Return the [X, Y] coordinate for the center point of the cell that contains the specified text.  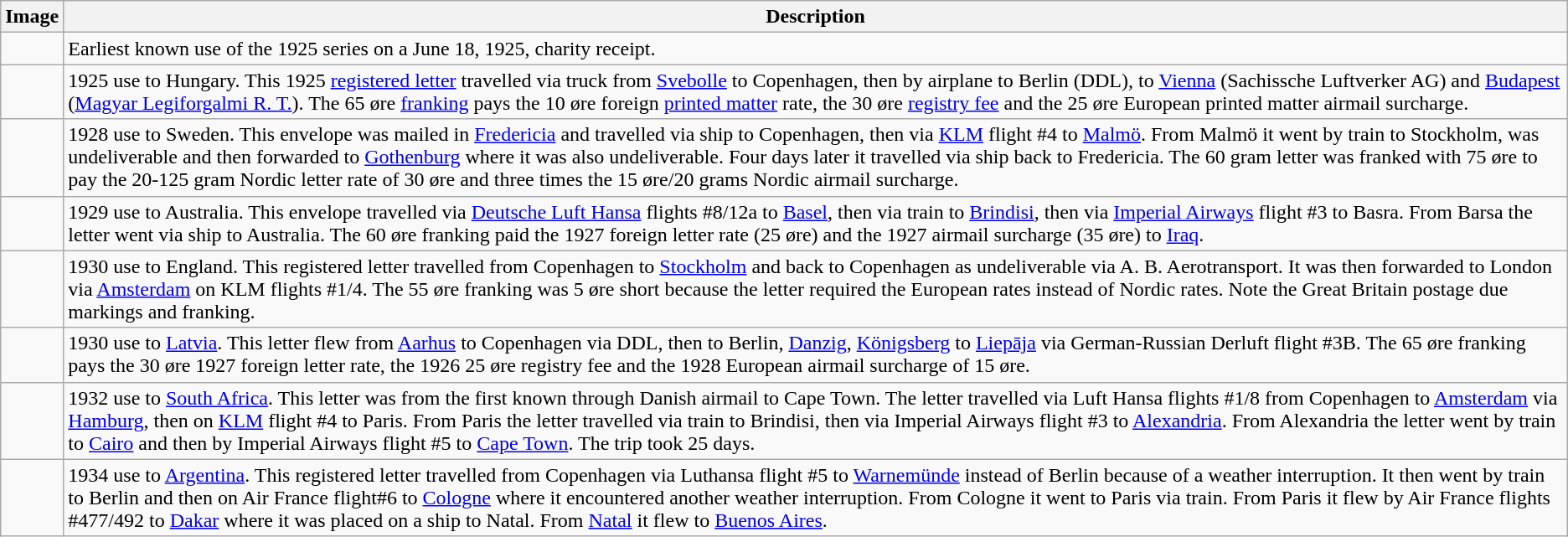
Earliest known use of the 1925 series on a June 18, 1925, charity receipt. [816, 49]
Image [32, 17]
Description [816, 17]
